Pinpoint the cell where the given text exists, returning its (X, Y) midpoint coordinate. 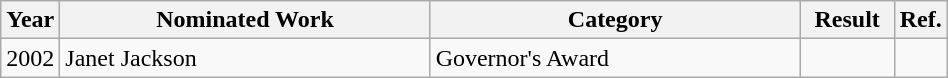
Governor's Award (615, 58)
Category (615, 20)
Ref. (920, 20)
2002 (30, 58)
Year (30, 20)
Nominated Work (245, 20)
Janet Jackson (245, 58)
Result (847, 20)
